Scan for the cell matching the given text and deliver its [X, Y] coordinate at center. 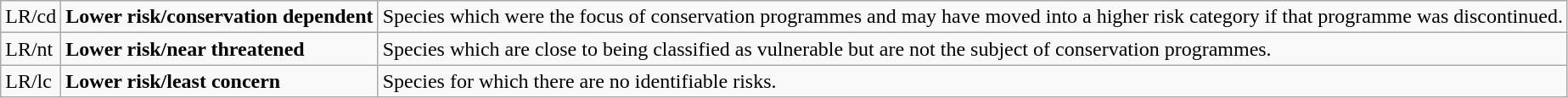
Species for which there are no identifiable risks. [973, 81]
Species which are close to being classified as vulnerable but are not the subject of conservation programmes. [973, 49]
LR/nt [31, 49]
LR/lc [31, 81]
Lower risk/conservation dependent [219, 17]
LR/cd [31, 17]
Lower risk/near threatened [219, 49]
Lower risk/least concern [219, 81]
Species which were the focus of conservation programmes and may have moved into a higher risk category if that programme was discontinued. [973, 17]
